Return [X, Y] of the center of cell containing provided text 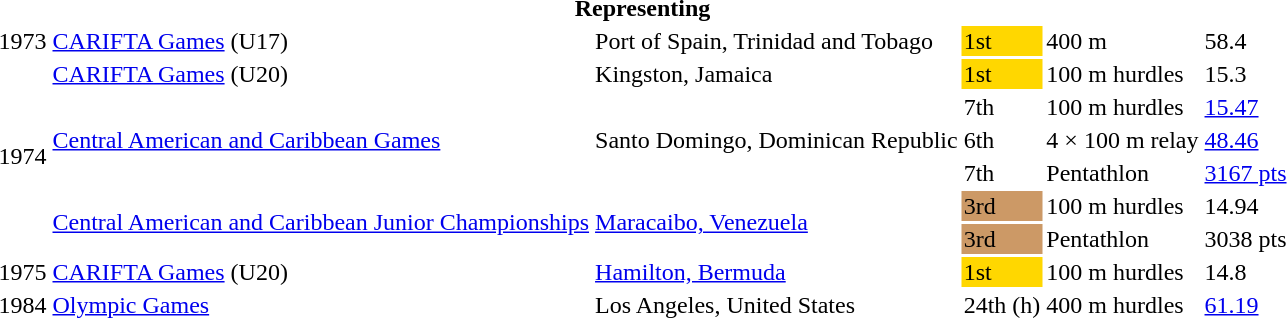
400 m [1122, 41]
Port of Spain, Trinidad and Tobago [777, 41]
4 × 100 m relay [1122, 140]
Kingston, Jamaica [777, 74]
Maracaibo, Venezuela [777, 222]
Central American and Caribbean Junior Championships [321, 222]
Central American and Caribbean Games [321, 140]
CARIFTA Games (U17) [321, 41]
Hamilton, Bermuda [777, 272]
6th [1002, 140]
Santo Domingo, Dominican Republic [777, 140]
